Provide the [X, Y] coordinate of the cell's center where the given text is located.  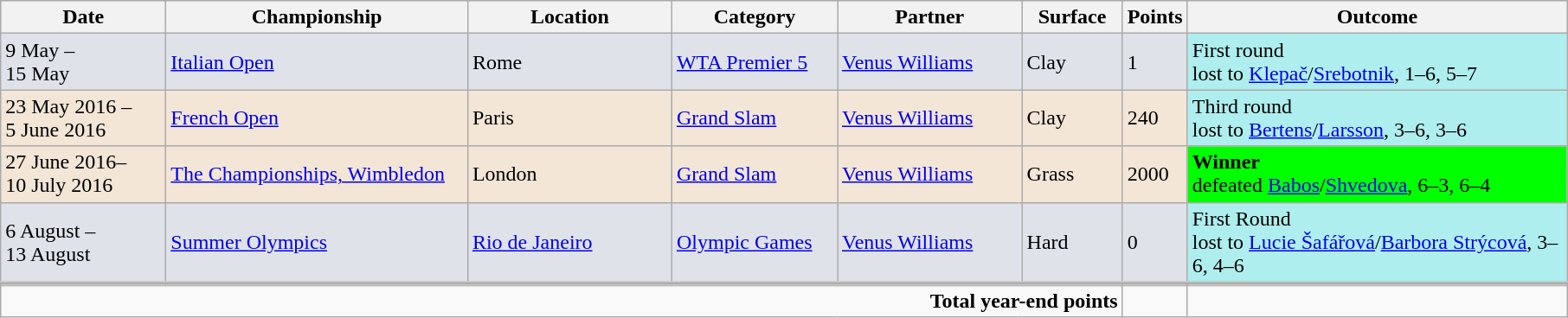
WTA Premier 5 [755, 62]
French Open [317, 118]
6 August –13 August [83, 243]
Olympic Games [755, 243]
Paris [569, 118]
First round lost to Klepač/Srebotnik, 1–6, 5–7 [1378, 62]
Total year-end points [562, 300]
The Championships, Wimbledon [317, 175]
23 May 2016 – 5 June 2016 [83, 118]
Location [569, 17]
Rome [569, 62]
First Round lost to Lucie Šafářová/Barbora Strýcová, 3–6, 4–6 [1378, 243]
1 [1154, 62]
Rio de Janeiro [569, 243]
Hard [1072, 243]
2000 [1154, 175]
9 May – 15 May [83, 62]
Grass [1072, 175]
240 [1154, 118]
Partner [930, 17]
27 June 2016–10 July 2016 [83, 175]
Outcome [1378, 17]
0 [1154, 243]
Points [1154, 17]
Summer Olympics [317, 243]
Italian Open [317, 62]
Date [83, 17]
Third round lost to Bertens/Larsson, 3–6, 3–6 [1378, 118]
Category [755, 17]
Championship [317, 17]
Winner defeated Babos/Shvedova, 6–3, 6–4 [1378, 175]
Surface [1072, 17]
London [569, 175]
